Search for the cell housing the specified text and yield its [x, y] center coordinate. 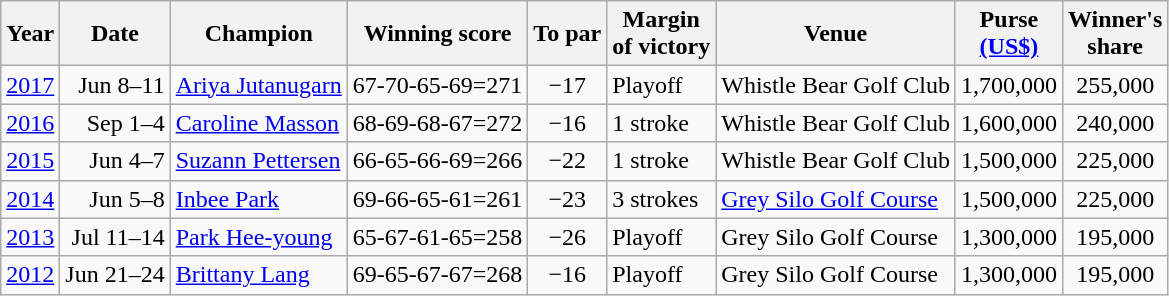
Ariya Jutanugarn [258, 85]
69-66-65-61=261 [438, 199]
255,000 [1114, 85]
To par [568, 34]
Jun 4–7 [115, 161]
Caroline Masson [258, 123]
Inbee Park [258, 199]
Suzann Pettersen [258, 161]
2012 [30, 275]
Jun 21–24 [115, 275]
−22 [568, 161]
Year [30, 34]
Venue [836, 34]
Park Hee-young [258, 237]
3 strokes [662, 199]
67-70-65-69=271 [438, 85]
2016 [30, 123]
Purse(US$) [1008, 34]
Marginof victory [662, 34]
240,000 [1114, 123]
−23 [568, 199]
2013 [30, 237]
Brittany Lang [258, 275]
−26 [568, 237]
Champion [258, 34]
66-65-66-69=266 [438, 161]
Sep 1–4 [115, 123]
Date [115, 34]
68-69-68-67=272 [438, 123]
1,600,000 [1008, 123]
2017 [30, 85]
−17 [568, 85]
Jun 5–8 [115, 199]
Winning score [438, 34]
2014 [30, 199]
2015 [30, 161]
Jul 11–14 [115, 237]
Jun 8–11 [115, 85]
1,700,000 [1008, 85]
65-67-61-65=258 [438, 237]
Winner'sshare [1114, 34]
69-65-67-67=268 [438, 275]
